Search for the cell housing the specified text and yield its (x, y) center coordinate. 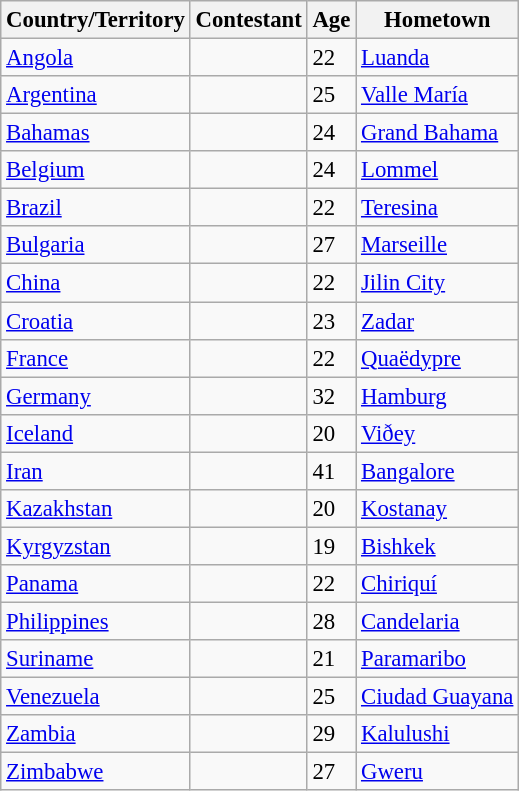
28 (332, 621)
Kazakhstan (96, 509)
21 (332, 659)
Iran (96, 471)
Croatia (96, 321)
Luanda (438, 58)
Contestant (248, 20)
Chiriquí (438, 584)
Grand Bahama (438, 133)
Belgium (96, 170)
32 (332, 396)
Hamburg (438, 396)
Bulgaria (96, 245)
Angola (96, 58)
Venezuela (96, 697)
41 (332, 471)
Philippines (96, 621)
Hometown (438, 20)
Kostanay (438, 509)
19 (332, 546)
Teresina (438, 208)
Argentina (96, 95)
Zadar (438, 321)
Germany (96, 396)
Viðey (438, 433)
Suriname (96, 659)
Bahamas (96, 133)
Gweru (438, 772)
Kalulushi (438, 734)
China (96, 283)
Jilin City (438, 283)
France (96, 358)
Ciudad Guayana (438, 697)
Lommel (438, 170)
Iceland (96, 433)
Kyrgyzstan (96, 546)
Quaëdypre (438, 358)
Candelaria (438, 621)
Brazil (96, 208)
Valle María (438, 95)
Marseille (438, 245)
23 (332, 321)
Paramaribo (438, 659)
Country/Territory (96, 20)
Age (332, 20)
Zimbabwe (96, 772)
29 (332, 734)
Bangalore (438, 471)
Bishkek (438, 546)
Zambia (96, 734)
Panama (96, 584)
